Extract the (X, Y) coordinate from the center of the cell holding the provided text.  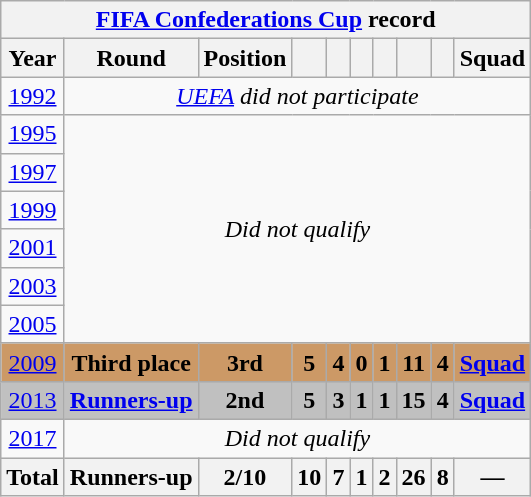
Third place (131, 362)
FIFA Confederations Cup record (266, 20)
15 (414, 400)
3 (338, 400)
Round (131, 58)
Year (33, 58)
2001 (33, 248)
Total (33, 477)
2 (384, 477)
2003 (33, 286)
1999 (33, 210)
1997 (33, 172)
2005 (33, 324)
8 (442, 477)
1992 (33, 96)
11 (414, 362)
1995 (33, 134)
2nd (245, 400)
3rd (245, 362)
26 (414, 477)
— (492, 477)
2013 (33, 400)
2/10 (245, 477)
2017 (33, 438)
0 (362, 362)
2009 (33, 362)
UEFA did not participate (297, 96)
10 (310, 477)
7 (338, 477)
Position (245, 58)
